Find where the given text appears and provide that cell's center as [x, y] coordinate. 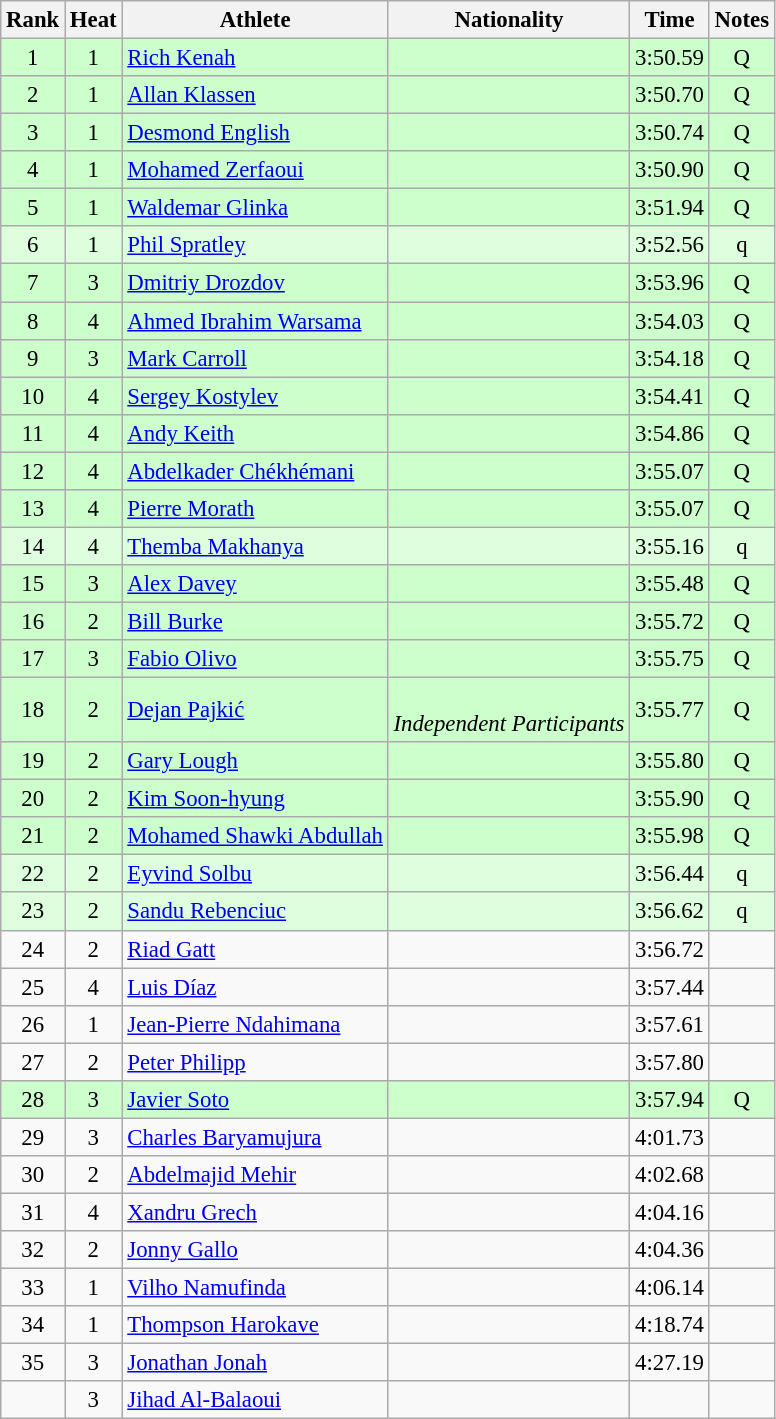
Rank [33, 20]
11 [33, 433]
Allan Klassen [255, 95]
Luis Díaz [255, 987]
Bill Burke [255, 621]
29 [33, 1137]
3:55.90 [670, 799]
20 [33, 799]
Kim Soon-hyung [255, 799]
10 [33, 396]
Ahmed Ibrahim Warsama [255, 321]
Andy Keith [255, 433]
Peter Philipp [255, 1062]
28 [33, 1100]
13 [33, 509]
Jean-Pierre Ndahimana [255, 1024]
22 [33, 874]
Notes [742, 20]
3:54.18 [670, 358]
4:02.68 [670, 1175]
7 [33, 283]
Charles Baryamujura [255, 1137]
3:57.61 [670, 1024]
15 [33, 584]
Pierre Morath [255, 509]
4:04.36 [670, 1250]
3:53.96 [670, 283]
3:55.75 [670, 659]
Riad Gatt [255, 949]
32 [33, 1250]
4:27.19 [670, 1363]
35 [33, 1363]
12 [33, 471]
25 [33, 987]
3:57.94 [670, 1100]
Mark Carroll [255, 358]
Heat [94, 20]
Jonathan Jonah [255, 1363]
Sandu Rebenciuc [255, 912]
Gary Lough [255, 761]
Fabio Olivo [255, 659]
3:57.80 [670, 1062]
3:56.72 [670, 949]
Waldemar Glinka [255, 208]
3:55.48 [670, 584]
Xandru Grech [255, 1212]
3:55.77 [670, 710]
3:55.72 [670, 621]
3:50.59 [670, 58]
Eyvind Solbu [255, 874]
21 [33, 836]
Abdelkader Chékhémani [255, 471]
17 [33, 659]
23 [33, 912]
4:18.74 [670, 1325]
Sergey Kostylev [255, 396]
Independent Participants [509, 710]
Javier Soto [255, 1100]
4:04.16 [670, 1212]
4:01.73 [670, 1137]
3:51.94 [670, 208]
26 [33, 1024]
4:06.14 [670, 1288]
31 [33, 1212]
Mohamed Shawki Abdullah [255, 836]
Desmond English [255, 133]
3:55.98 [670, 836]
18 [33, 710]
Alex Davey [255, 584]
5 [33, 208]
19 [33, 761]
3:54.03 [670, 321]
Dmitriy Drozdov [255, 283]
16 [33, 621]
24 [33, 949]
3:56.44 [670, 874]
Jihad Al-Balaoui [255, 1400]
14 [33, 546]
3:56.62 [670, 912]
3:55.16 [670, 546]
3:50.90 [670, 170]
Nationality [509, 20]
Rich Kenah [255, 58]
Time [670, 20]
Abdelmajid Mehir [255, 1175]
8 [33, 321]
6 [33, 245]
27 [33, 1062]
3:57.44 [670, 987]
30 [33, 1175]
33 [33, 1288]
Dejan Pajkić [255, 710]
3:50.74 [670, 133]
34 [33, 1325]
Thompson Harokave [255, 1325]
Vilho Namufinda [255, 1288]
Phil Spratley [255, 245]
3:50.70 [670, 95]
Mohamed Zerfaoui [255, 170]
Athlete [255, 20]
3:54.41 [670, 396]
Jonny Gallo [255, 1250]
Themba Makhanya [255, 546]
9 [33, 358]
3:54.86 [670, 433]
3:52.56 [670, 245]
3:55.80 [670, 761]
